Determine the (x, y) coordinate at the center of the cell enclosing the given text.  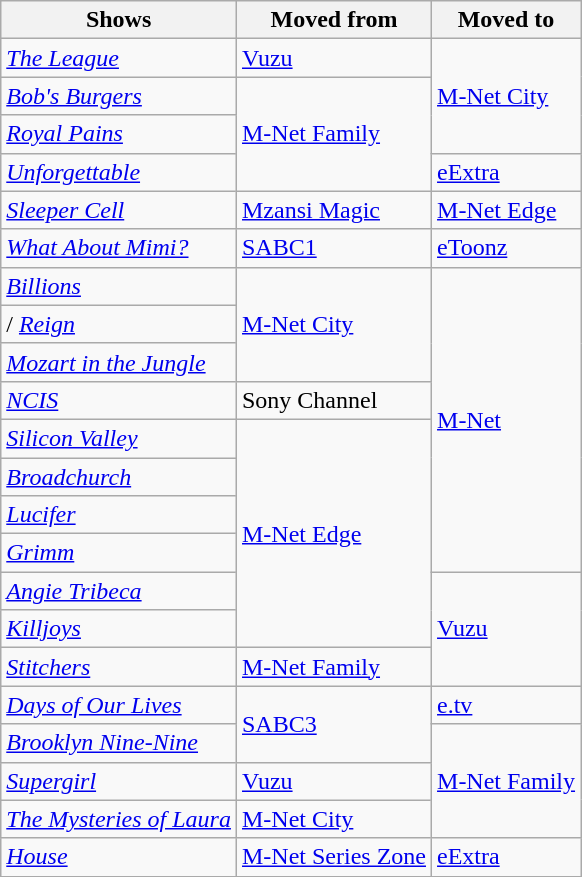
Days of Our Lives (119, 705)
Mzansi Magic (334, 210)
Mozart in the Jungle (119, 362)
Shows (119, 20)
Bob's Burgers (119, 96)
Moved from (334, 20)
Broadchurch (119, 477)
Supergirl (119, 781)
Sleeper Cell (119, 210)
Lucifer (119, 515)
Killjoys (119, 629)
Brooklyn Nine-Nine (119, 743)
M-Net (506, 419)
Stitchers (119, 667)
House (119, 857)
What About Mimi? (119, 248)
Billions (119, 286)
Grimm (119, 553)
NCIS (119, 400)
SABC3 (334, 724)
Moved to (506, 20)
Silicon Valley (119, 438)
Sony Channel (334, 400)
The League (119, 58)
eToonz (506, 248)
Angie Tribeca (119, 591)
e.tv (506, 705)
/ Reign (119, 324)
M-Net Series Zone (334, 857)
Unforgettable (119, 172)
The Mysteries of Laura (119, 819)
SABC1 (334, 248)
Royal Pains (119, 134)
